For the text-containing cell, return its midpoint in [x, y] coordinate format. 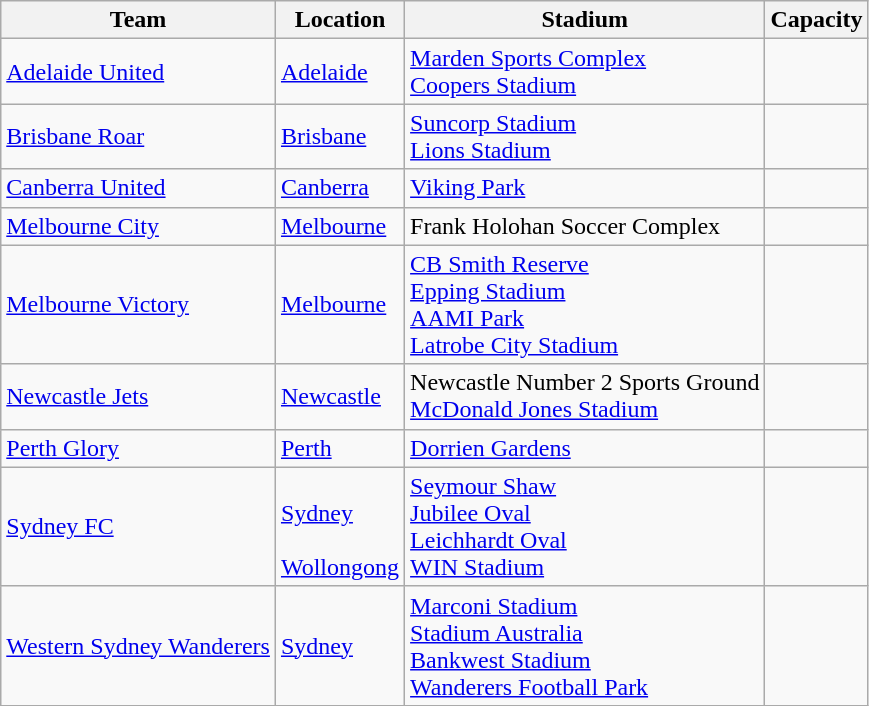
Brisbane [340, 136]
Melbourne City [138, 226]
Stadium [585, 20]
Perth [340, 448]
SydneyWollongong [340, 526]
Team [138, 20]
Brisbane Roar [138, 136]
Canberra United [138, 188]
Western Sydney Wanderers [138, 646]
Sydney [340, 646]
Frank Holohan Soccer Complex [585, 226]
Dorrien Gardens [585, 448]
Adelaide [340, 72]
Seymour ShawJubilee OvalLeichhardt OvalWIN Stadium [585, 526]
Marden Sports ComplexCoopers Stadium [585, 72]
Newcastle [340, 396]
Adelaide United [138, 72]
Canberra [340, 188]
Newcastle Jets [138, 396]
Sydney FC [138, 526]
Viking Park [585, 188]
Perth Glory [138, 448]
Capacity [816, 20]
Melbourne Victory [138, 304]
CB Smith ReserveEpping StadiumAAMI ParkLatrobe City Stadium [585, 304]
Marconi StadiumStadium AustraliaBankwest StadiumWanderers Football Park [585, 646]
Suncorp StadiumLions Stadium [585, 136]
Location [340, 20]
Newcastle Number 2 Sports GroundMcDonald Jones Stadium [585, 396]
